For the text-containing cell, return its midpoint in (x, y) coordinate format. 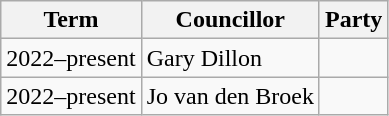
Councillor (230, 20)
Term (71, 20)
Jo van den Broek (230, 96)
Gary Dillon (230, 58)
Party (353, 20)
